Provide the [x, y] coordinate of the cell's center where the given text is located.  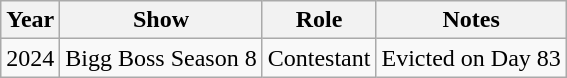
2024 [30, 58]
Bigg Boss Season 8 [161, 58]
Notes [471, 20]
Show [161, 20]
Role [319, 20]
Contestant [319, 58]
Evicted on Day 83 [471, 58]
Year [30, 20]
